Scan for the cell matching the given text and deliver its [X, Y] coordinate at center. 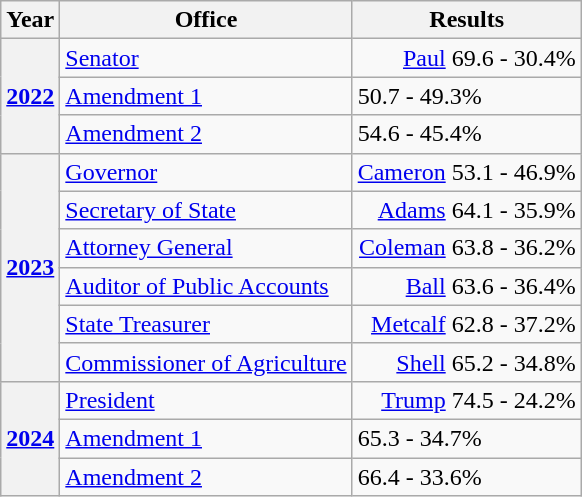
State Treasurer [206, 324]
Coleman 63.8 - 36.2% [466, 248]
Auditor of Public Accounts [206, 286]
Cameron 53.1 - 46.9% [466, 172]
66.4 - 33.6% [466, 477]
50.7 - 49.3% [466, 96]
President [206, 400]
Adams 64.1 - 35.9% [466, 210]
Year [30, 20]
Shell 65.2 - 34.8% [466, 362]
Trump 74.5 - 24.2% [466, 400]
2024 [30, 438]
2022 [30, 96]
Office [206, 20]
Metcalf 62.8 - 37.2% [466, 324]
Senator [206, 58]
Commissioner of Agriculture [206, 362]
54.6 - 45.4% [466, 134]
Attorney General [206, 248]
65.3 - 34.7% [466, 438]
Paul 69.6 - 30.4% [466, 58]
Results [466, 20]
Governor [206, 172]
2023 [30, 267]
Secretary of State [206, 210]
Ball 63.6 - 36.4% [466, 286]
